Capture the cell that displays the provided text and extract its (X, Y) central coordinate. 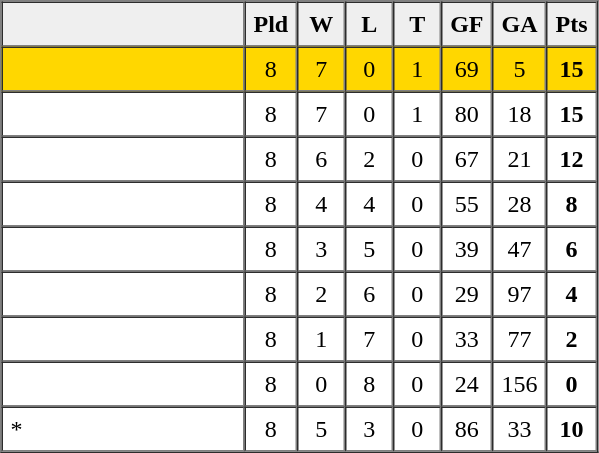
Pts (572, 24)
* (124, 428)
156 (520, 384)
24 (466, 384)
18 (520, 114)
29 (466, 294)
67 (466, 158)
28 (520, 204)
21 (520, 158)
Pld (270, 24)
97 (520, 294)
86 (466, 428)
GA (520, 24)
69 (466, 68)
L (369, 24)
GF (466, 24)
77 (520, 338)
12 (572, 158)
80 (466, 114)
55 (466, 204)
W (321, 24)
47 (520, 248)
T (417, 24)
10 (572, 428)
39 (466, 248)
